Return (X, Y) of the center of cell containing provided text 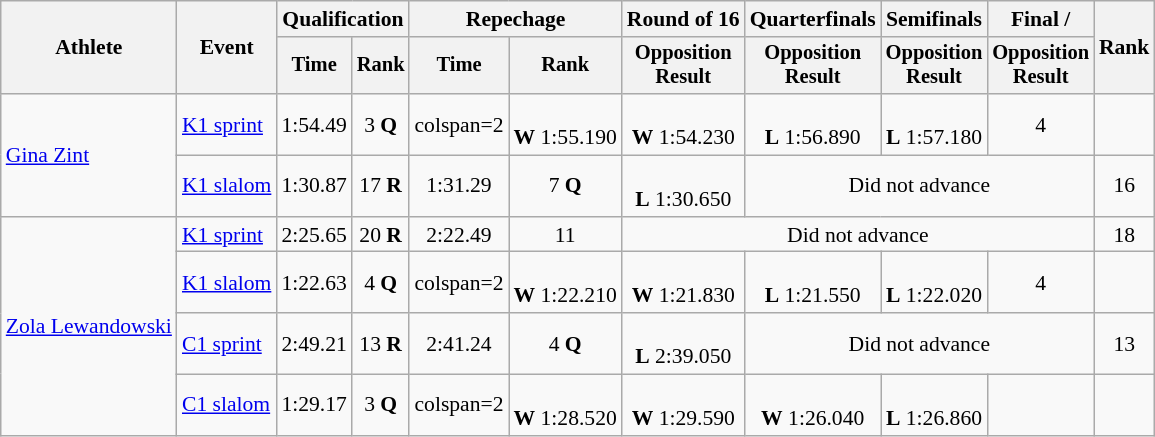
1:29.17 (314, 406)
Final / (1040, 19)
Repechage (515, 19)
1:54.49 (314, 124)
2:49.21 (314, 344)
11 (566, 235)
7 Q (566, 186)
L 1:30.650 (684, 186)
L 2:39.050 (684, 344)
W 1:21.830 (684, 282)
1:22.63 (314, 282)
W 1:22.210 (566, 282)
L 1:56.890 (813, 124)
2:25.65 (314, 235)
13 (1124, 344)
17 R (381, 186)
W 1:28.520 (566, 406)
L 1:22.020 (934, 282)
2:41.24 (458, 344)
C1 slalom (226, 406)
C1 sprint (226, 344)
20 R (381, 235)
Qualification (342, 19)
Round of 16 (684, 19)
16 (1124, 186)
1:30.87 (314, 186)
W 1:55.190 (566, 124)
W 1:54.230 (684, 124)
18 (1124, 235)
1:31.29 (458, 186)
13 R (381, 344)
Gina Zint (89, 155)
Athlete (89, 48)
Quarterfinals (813, 19)
Zola Lewandowski (89, 326)
W 1:29.590 (684, 406)
2:22.49 (458, 235)
W 1:26.040 (813, 406)
Event (226, 48)
L 1:21.550 (813, 282)
L 1:26.860 (934, 406)
L 1:57.180 (934, 124)
Semifinals (934, 19)
